Provide the [X, Y] coordinate of the cell's center where the given text is located.  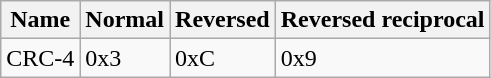
Normal [125, 20]
Name [40, 20]
Reversed reciprocal [382, 20]
Reversed [223, 20]
0xC [223, 58]
0x9 [382, 58]
CRC-4 [40, 58]
0x3 [125, 58]
